From the cell containing the given text, extract its center point as [X, Y] coordinate. 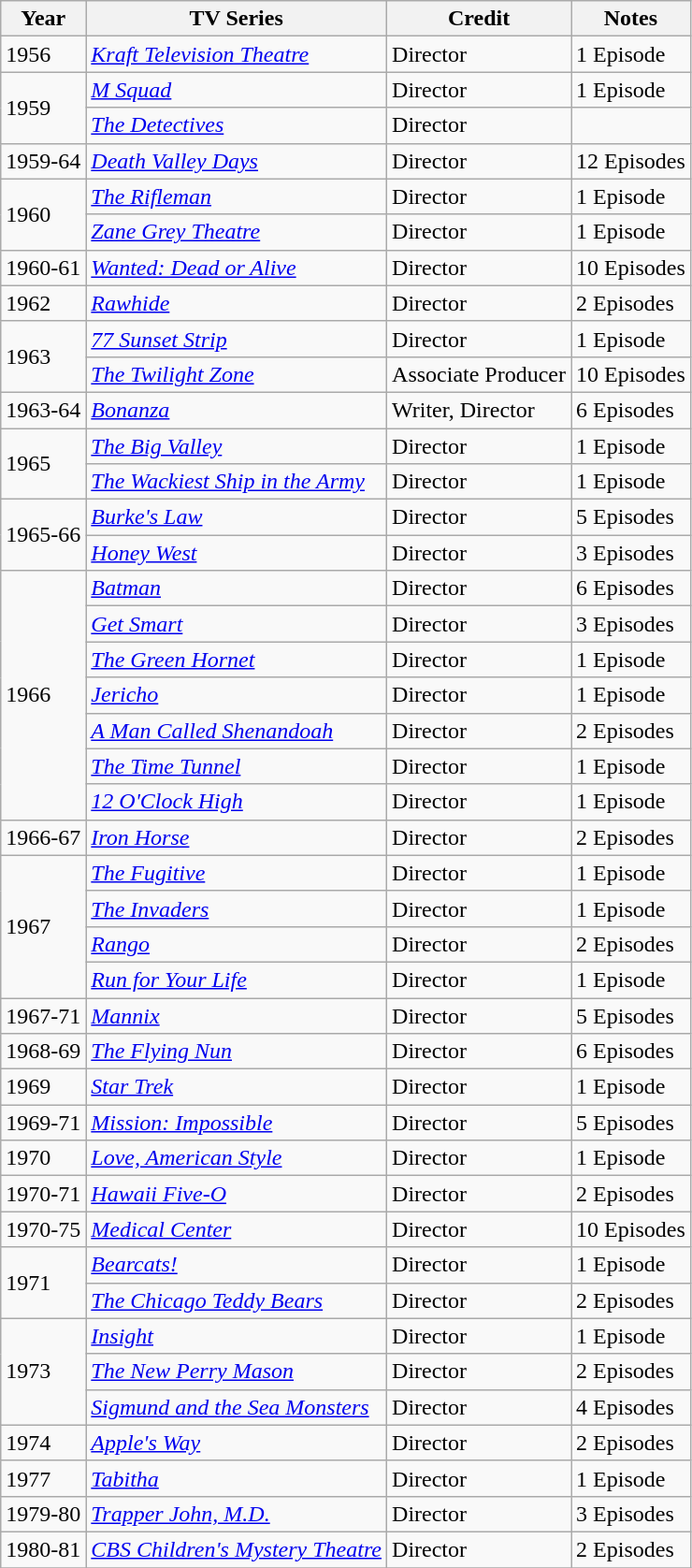
Kraft Television Theatre [237, 54]
Bearcats! [237, 1265]
Associate Producer [479, 374]
1967 [43, 926]
1969-71 [43, 1123]
1966-67 [43, 837]
1973 [43, 1372]
Rango [237, 944]
1970-71 [43, 1194]
1960 [43, 214]
1963 [43, 356]
1959 [43, 108]
1959-64 [43, 161]
Tabitha [237, 1478]
TV Series [237, 19]
1971 [43, 1283]
1956 [43, 54]
The Flying Nun [237, 1052]
The Invaders [237, 908]
The New Perry Mason [237, 1372]
12 Episodes [631, 161]
Bonanza [237, 410]
Love, American Style [237, 1158]
Insight [237, 1336]
Zane Grey Theatre [237, 232]
The Twilight Zone [237, 374]
1967-71 [43, 1015]
Get Smart [237, 624]
Rawhide [237, 303]
1962 [43, 303]
Star Trek [237, 1087]
Apple's Way [237, 1443]
The Rifleman [237, 196]
1977 [43, 1478]
The Chicago Teddy Bears [237, 1300]
M Squad [237, 90]
1965 [43, 464]
The Time Tunnel [237, 766]
1970 [43, 1158]
1979-80 [43, 1514]
Batman [237, 588]
1970-75 [43, 1229]
Honey West [237, 553]
1963-64 [43, 410]
Mission: Impossible [237, 1123]
The Big Valley [237, 446]
CBS Children's Mystery Theatre [237, 1549]
The Detectives [237, 125]
Trapper John, M.D. [237, 1514]
Writer, Director [479, 410]
1965-66 [43, 535]
Notes [631, 19]
1960-61 [43, 268]
Year [43, 19]
4 Episodes [631, 1407]
The Fugitive [237, 873]
1969 [43, 1087]
Burke's Law [237, 517]
1980-81 [43, 1549]
Mannix [237, 1015]
Medical Center [237, 1229]
The Green Hornet [237, 660]
Death Valley Days [237, 161]
The Wackiest Ship in the Army [237, 482]
Wanted: Dead or Alive [237, 268]
Run for Your Life [237, 980]
Iron Horse [237, 837]
77 Sunset Strip [237, 339]
1968-69 [43, 1052]
Hawaii Five-O [237, 1194]
Sigmund and the Sea Monsters [237, 1407]
Jericho [237, 695]
Credit [479, 19]
12 O'Clock High [237, 802]
1974 [43, 1443]
1966 [43, 695]
A Man Called Shenandoah [237, 731]
